For the text-containing cell, return its midpoint in [X, Y] coordinate format. 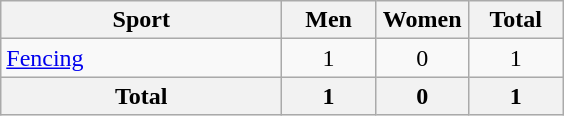
Men [329, 20]
Sport [142, 20]
Women [422, 20]
Fencing [142, 58]
